Scan for the cell matching the given text and deliver its [X, Y] coordinate at center. 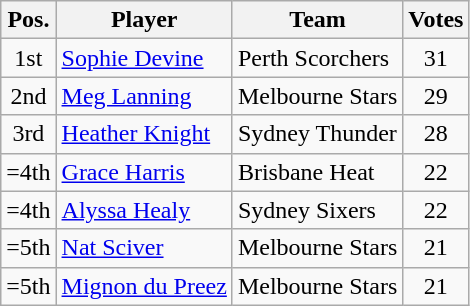
Team [317, 20]
Sophie Devine [144, 58]
2nd [28, 96]
Brisbane Heat [317, 172]
1st [28, 58]
Alyssa Healy [144, 210]
Meg Lanning [144, 96]
Perth Scorchers [317, 58]
Votes [436, 20]
28 [436, 134]
Sydney Thunder [317, 134]
29 [436, 96]
Grace Harris [144, 172]
Heather Knight [144, 134]
Sydney Sixers [317, 210]
Pos. [28, 20]
31 [436, 58]
3rd [28, 134]
Player [144, 20]
Nat Sciver [144, 248]
Mignon du Preez [144, 286]
